Capture the cell that displays the provided text and extract its [X, Y] central coordinate. 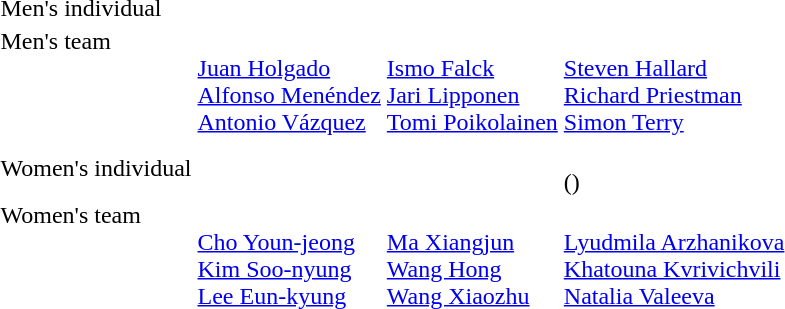
Ismo FalckJari LipponenTomi Poikolainen [472, 82]
Juan HolgadoAlfonso MenéndezAntonio Vázquez [289, 82]
